Locate the cell with the specified text and output its [X, Y] center coordinate. 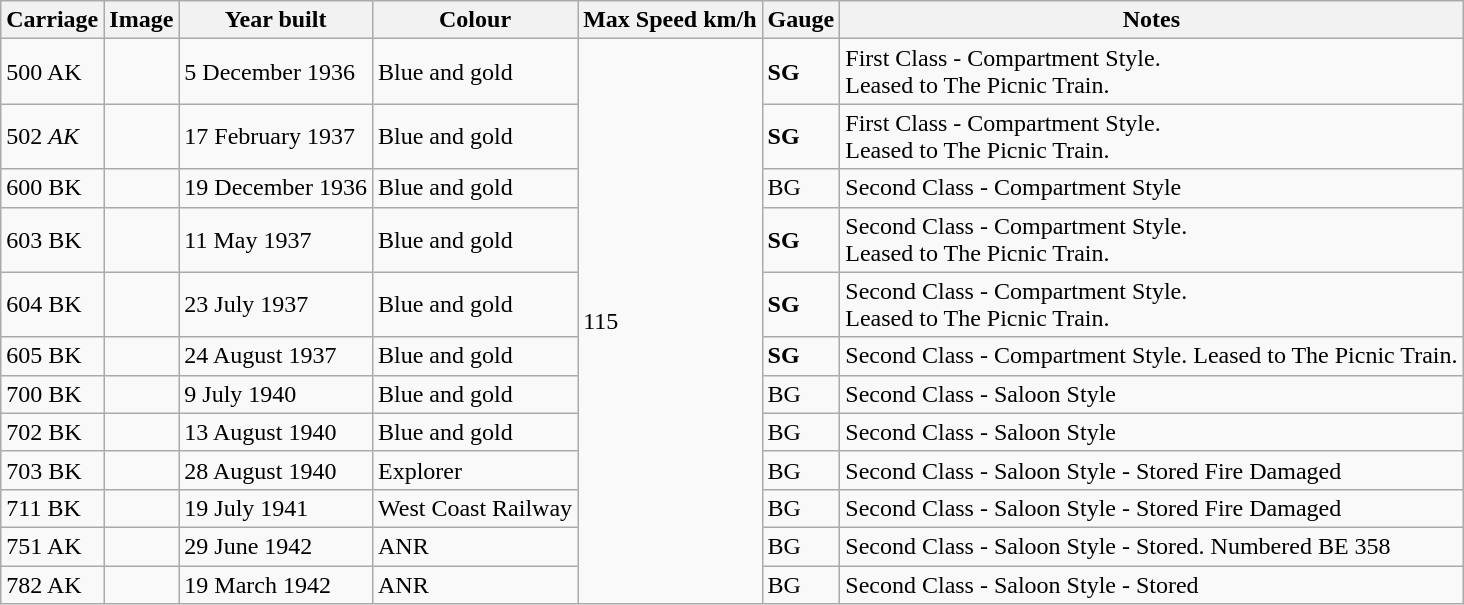
605 BK [52, 356]
23 July 1937 [276, 304]
700 BK [52, 394]
5 December 1936 [276, 72]
Explorer [474, 470]
Max Speed km/h [670, 20]
Image [142, 20]
604 BK [52, 304]
13 August 1940 [276, 432]
Notes [1152, 20]
Second Class - Saloon Style - Stored. Numbered BE 358 [1152, 546]
702 BK [52, 432]
Second Class - Saloon Style - Stored [1152, 585]
Carriage [52, 20]
Second Class - Compartment Style. Leased to The Picnic Train. [1152, 356]
600 BK [52, 188]
9 July 1940 [276, 394]
Second Class - Compartment Style [1152, 188]
502 AK [52, 136]
28 August 1940 [276, 470]
Colour [474, 20]
24 August 1937 [276, 356]
19 July 1941 [276, 508]
Gauge [801, 20]
703 BK [52, 470]
751 AK [52, 546]
West Coast Railway [474, 508]
29 June 1942 [276, 546]
Year built [276, 20]
19 March 1942 [276, 585]
19 December 1936 [276, 188]
115 [670, 322]
11 May 1937 [276, 240]
603 BK [52, 240]
500 AK [52, 72]
782 AK [52, 585]
711 BK [52, 508]
17 February 1937 [276, 136]
